Detect which cell encompasses the target text, then output its [X, Y] center coordinate. 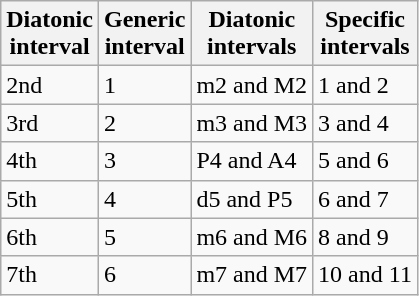
Diatonic intervals [252, 34]
6 and 7 [366, 199]
10 and 11 [366, 275]
m6 and M6 [252, 237]
m2 and M2 [252, 85]
2nd [50, 85]
Generic interval [144, 34]
3 [144, 161]
m7 and M7 [252, 275]
1 [144, 85]
6th [50, 237]
4 [144, 199]
1 and 2 [366, 85]
3 and 4 [366, 123]
3rd [50, 123]
4th [50, 161]
2 [144, 123]
7th [50, 275]
5 [144, 237]
P4 and A4 [252, 161]
Specific intervals [366, 34]
d5 and P5 [252, 199]
8 and 9 [366, 237]
6 [144, 275]
5 and 6 [366, 161]
5th [50, 199]
Diatonic interval [50, 34]
m3 and M3 [252, 123]
